Provide the (x, y) coordinate of the cell's center where the given text is located.  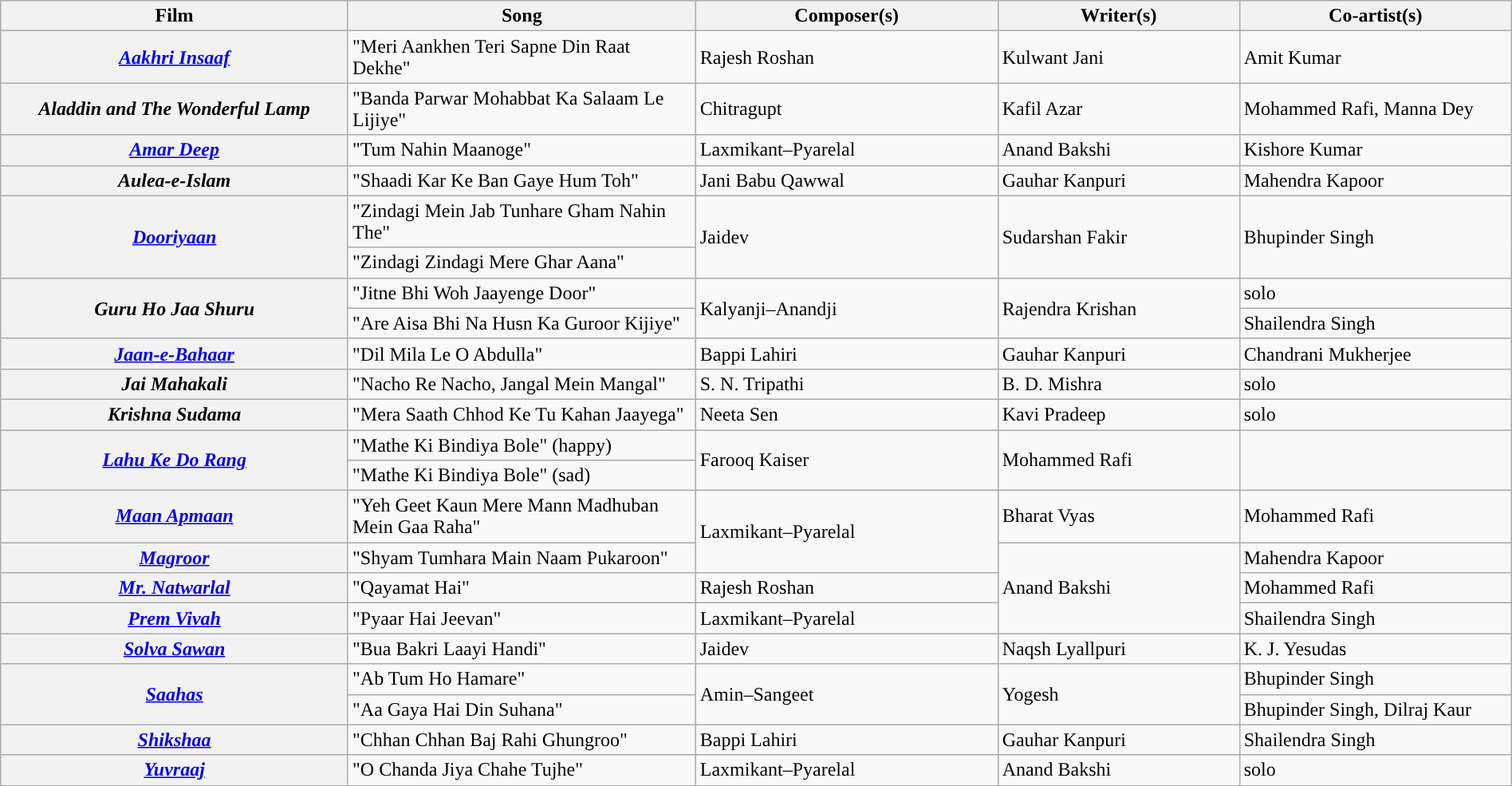
"Zindagi Zindagi Mere Ghar Aana" (522, 263)
Jaan-e-Bahaar (175, 354)
Krishna Sudama (175, 414)
Lahu Ke Do Rang (175, 460)
"Dil Mila Le O Abdulla" (522, 354)
Saahas (175, 694)
Amit Kumar (1375, 57)
"O Chanda Jiya Chahe Tujhe" (522, 770)
Amin–Sangeet (847, 694)
"Meri Aankhen Teri Sapne Din Raat Dekhe" (522, 57)
Prem Vivah (175, 618)
Kulwant Jani (1118, 57)
"Chhan Chhan Baj Rahi Ghungroo" (522, 740)
Rajendra Krishan (1118, 308)
"Are Aisa Bhi Na Husn Ka Guroor Kijiye" (522, 323)
Kishore Kumar (1375, 150)
"Nacho Re Nacho, Jangal Mein Mangal" (522, 384)
"Yeh Geet Kaun Mere Mann Madhuban Mein Gaa Raha" (522, 517)
Solva Sawan (175, 649)
"Aa Gaya Hai Din Suhana" (522, 709)
"Tum Nahin Maanoge" (522, 150)
Shikshaa (175, 740)
Mr. Natwarlal (175, 588)
"Mera Saath Chhod Ke Tu Kahan Jaayega" (522, 414)
Kavi Pradeep (1118, 414)
Chandrani Mukherjee (1375, 354)
Mohammed Rafi, Manna Dey (1375, 109)
"Ab Tum Ho Hamare" (522, 679)
Magroor (175, 558)
Guru Ho Jaa Shuru (175, 308)
Bharat Vyas (1118, 517)
Aulea-e-Islam (175, 180)
Composer(s) (847, 16)
"Jitne Bhi Woh Jaayenge Door" (522, 293)
Bhupinder Singh, Dilraj Kaur (1375, 709)
"Bua Bakri Laayi Handi" (522, 649)
Yogesh (1118, 694)
Farooq Kaiser (847, 460)
Naqsh Lyallpuri (1118, 649)
Amar Deep (175, 150)
Aladdin and The Wonderful Lamp (175, 109)
"Shyam Tumhara Main Naam Pukaroon" (522, 558)
"Mathe Ki Bindiya Bole" (happy) (522, 444)
Chitragupt (847, 109)
Jani Babu Qawwal (847, 180)
Writer(s) (1118, 16)
Kalyanji–Anandji (847, 308)
Sudarshan Fakir (1118, 236)
"Shaadi Kar Ke Ban Gaye Hum Toh" (522, 180)
"Qayamat Hai" (522, 588)
Yuvraaj (175, 770)
Aakhri Insaaf (175, 57)
B. D. Mishra (1118, 384)
Film (175, 16)
Jai Mahakali (175, 384)
Neeta Sen (847, 414)
Kafil Azar (1118, 109)
"Zindagi Mein Jab Tunhare Gham Nahin The" (522, 222)
K. J. Yesudas (1375, 649)
Maan Apmaan (175, 517)
S. N. Tripathi (847, 384)
Song (522, 16)
"Mathe Ki Bindiya Bole" (sad) (522, 476)
Co-artist(s) (1375, 16)
"Pyaar Hai Jeevan" (522, 618)
Dooriyaan (175, 236)
"Banda Parwar Mohabbat Ka Salaam Le Lijiye" (522, 109)
